Provide the (x, y) coordinate of the cell's center where the given text is located.  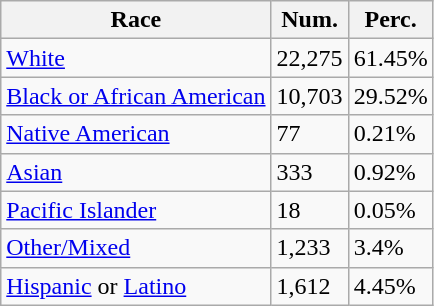
18 (310, 210)
0.05% (390, 210)
Black or African American (136, 96)
Native American (136, 134)
Other/Mixed (136, 248)
Asian (136, 172)
Num. (310, 20)
0.21% (390, 134)
29.52% (390, 96)
10,703 (310, 96)
4.45% (390, 286)
0.92% (390, 172)
22,275 (310, 58)
Race (136, 20)
1,233 (310, 248)
Hispanic or Latino (136, 286)
Pacific Islander (136, 210)
61.45% (390, 58)
White (136, 58)
333 (310, 172)
Perc. (390, 20)
77 (310, 134)
3.4% (390, 248)
1,612 (310, 286)
